Capture the cell that displays the provided text and extract its (X, Y) central coordinate. 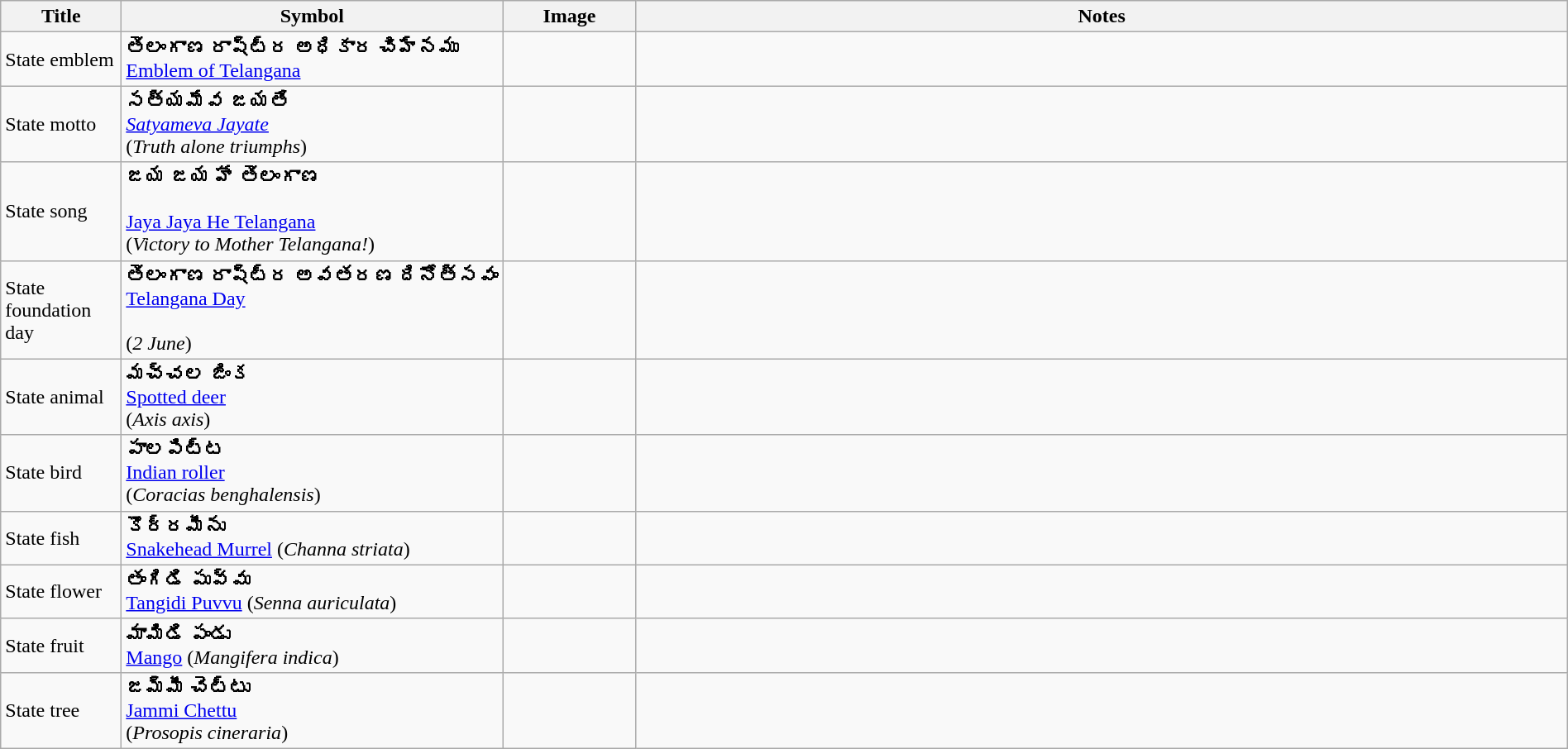
State emblem (61, 60)
మామిడి పండు Mango (Mangifera indica) (313, 645)
Notes (1102, 17)
Symbol (313, 17)
తెలంగాణ రాష్ట్ర అధికార చిహ్నముEmblem of Telangana (313, 60)
Title (61, 17)
Image (569, 17)
State foundation day (61, 309)
పాలపిట్టIndian roller(Coracias benghalensis) (313, 473)
సత్యమేవ జయతే Satyameva Jayate (Truth alone triumphs) (313, 124)
State flower (61, 592)
State tree (61, 710)
కొర్రమీనుSnakehead Murrel (Channa striata) (313, 537)
State fruit (61, 645)
జమ్మీ చెట్టు Jammi Chettu(Prosopis cineraria) (313, 710)
State bird (61, 473)
మచ్చల జింకSpotted deer(Axis axis) (313, 397)
State fish (61, 537)
తెలంగాణ రాష్ట్ర అవతరణ దినోత్సవం Telangana Day (2 June) (313, 309)
తంగిడి పువ్వు Tangidi Puvvu (Senna auriculata) (313, 592)
State motto (61, 124)
State animal (61, 397)
జయ జయ హే తెలంగాణJaya Jaya He Telangana (Victory to Mother Telangana!) (313, 212)
State song (61, 212)
